Search for the cell housing the specified text and yield its [x, y] center coordinate. 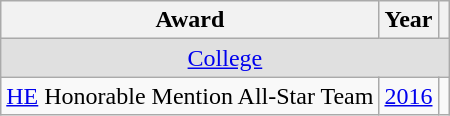
College [225, 58]
2016 [408, 96]
Year [408, 20]
HE Honorable Mention All-Star Team [190, 96]
Award [190, 20]
